Extract the (X, Y) coordinate from the center of the cell holding the provided text.  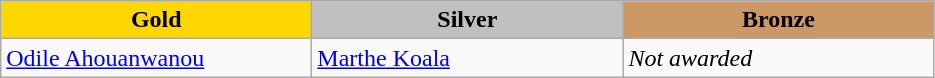
Gold (156, 20)
Silver (468, 20)
Bronze (778, 20)
Not awarded (778, 58)
Odile Ahouanwanou (156, 58)
Marthe Koala (468, 58)
